Provide the [x, y] coordinate of the cell's center where the given text is located.  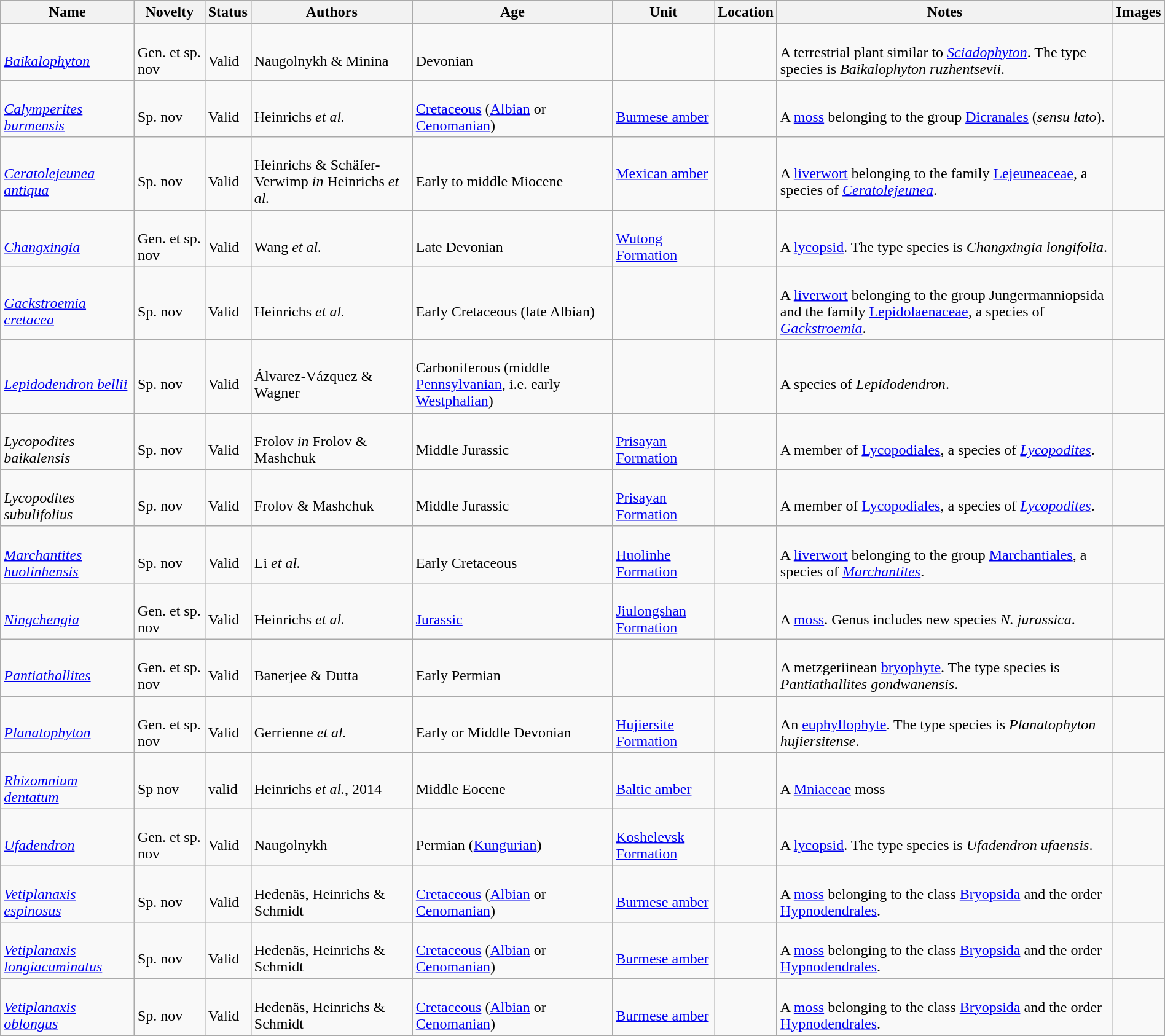
Naugolnykh & Minina [332, 52]
Ceratolejeunea antiqua [68, 173]
A liverwort belonging to the group Marchantiales, a species of Marchantites. [945, 554]
Permian (Kungurian) [512, 838]
Early Permian [512, 667]
A metzgeriinean bryophyte. The type species is Pantiathallites gondwanensis. [945, 667]
Koshelevsk Formation [664, 838]
Status [227, 12]
Rhizomnium dentatum [68, 781]
Middle Eocene [512, 781]
A lycopsid. The type species is Ufadendron ufaensis. [945, 838]
Changxingia [68, 238]
Vetiplanaxis oblongus [68, 1007]
Gerrienne et al. [332, 724]
Vetiplanaxis espinosus [68, 894]
An euphyllophyte. The type species is Planatophyton hujiersitense. [945, 724]
Vetiplanaxis longiacuminatus [68, 951]
Early Cretaceous (late Albian) [512, 304]
Late Devonian [512, 238]
Images [1139, 12]
Jiulongshan Formation [664, 611]
Marchantites huolinhensis [68, 554]
Wutong Formation [664, 238]
Li et al. [332, 554]
Calymperites burmensis [68, 109]
Huolinhe Formation [664, 554]
Pantiathallites [68, 667]
Hujiersite Formation [664, 724]
Name [68, 12]
A liverwort belonging to the family Lejeuneaceae, a species of Ceratolejeunea. [945, 173]
Heinrichs & Schäfer-Verwimp in Heinrichs et al. [332, 173]
Early or Middle Devonian [512, 724]
A moss. Genus includes new species N. jurassica. [945, 611]
Sp nov [170, 781]
Ningchengia [68, 611]
Jurassic [512, 611]
Frolov in Frolov & Mashchuk [332, 441]
Devonian [512, 52]
Banerjee & Dutta [332, 667]
A liverwort belonging to the group Jungermanniopsida and the family Lepidolaenaceae, a species of Gackstroemia. [945, 304]
Baikalophyton [68, 52]
valid [227, 781]
Early Cretaceous [512, 554]
Authors [332, 12]
Lepidodendron bellii [68, 376]
Carboniferous (middle Pennsylvanian, i.e. early Westphalian) [512, 376]
Mexican amber [664, 173]
Heinrichs et al., 2014 [332, 781]
Unit [664, 12]
Planatophyton [68, 724]
A lycopsid. The type species is Changxingia longifolia. [945, 238]
Lycopodites subulifolius [68, 498]
Wang et al. [332, 238]
Novelty [170, 12]
Baltic amber [664, 781]
Naugolnykh [332, 838]
Age [512, 12]
A moss belonging to the group Dicranales (sensu lato). [945, 109]
Ufadendron [68, 838]
A terrestrial plant similar to Sciadophyton. The type species is Baikalophyton ruzhentsevii. [945, 52]
Gackstroemia cretacea [68, 304]
Álvarez-Vázquez & Wagner [332, 376]
A Mniaceae moss [945, 781]
Frolov & Mashchuk [332, 498]
Location [746, 12]
Notes [945, 12]
A species of Lepidodendron. [945, 376]
Lycopodites baikalensis [68, 441]
Early to middle Miocene [512, 173]
